Scan for the cell matching the given text and deliver its (x, y) coordinate at center. 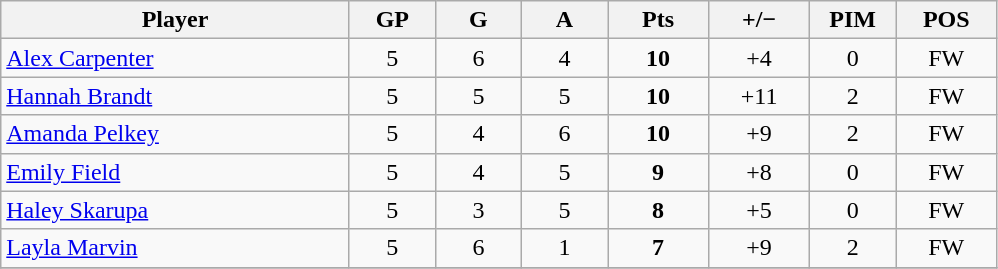
Layla Marvin (176, 248)
Amanda Pelkey (176, 134)
+5 (760, 210)
3 (478, 210)
POS (946, 20)
+8 (760, 172)
A (564, 20)
9 (658, 172)
8 (658, 210)
+/− (760, 20)
Pts (658, 20)
1 (564, 248)
GP (392, 20)
7 (658, 248)
Player (176, 20)
Hannah Brandt (176, 96)
Emily Field (176, 172)
Haley Skarupa (176, 210)
PIM (853, 20)
Alex Carpenter (176, 58)
+4 (760, 58)
G (478, 20)
+11 (760, 96)
